Search for the cell housing the specified text and yield its (x, y) center coordinate. 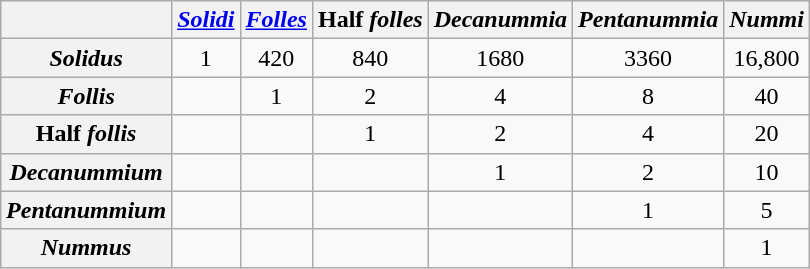
Half follis (86, 134)
5 (767, 210)
Decanummium (86, 172)
Folles (276, 20)
Half folles (370, 20)
8 (648, 96)
40 (767, 96)
20 (767, 134)
Decanummia (500, 20)
Pentanummia (648, 20)
420 (276, 58)
3360 (648, 58)
840 (370, 58)
Solidus (86, 58)
Nummus (86, 248)
Pentanummium (86, 210)
Follis (86, 96)
1680 (500, 58)
16,800 (767, 58)
Nummi (767, 20)
10 (767, 172)
Solidi (206, 20)
